Output the [X, Y] coordinate of the center of the cell containing the given text.  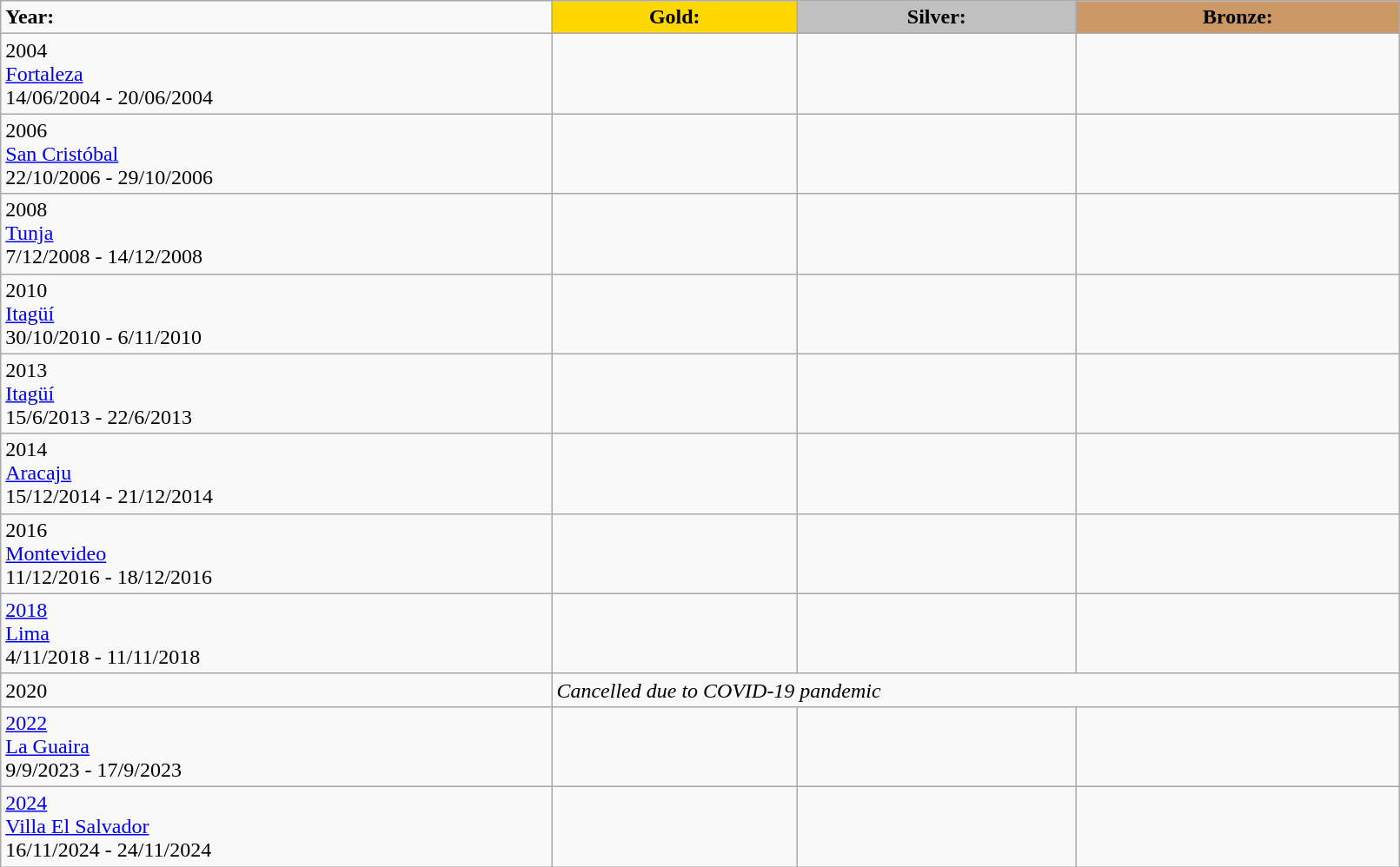
2008 Tunja7/12/2008 - 14/12/2008 [276, 234]
2014 Aracaju15/12/2014 - 21/12/2014 [276, 473]
Bronze: [1237, 17]
Cancelled due to COVID-19 pandemic [976, 690]
2024 Villa El Salvador16/11/2024 - 24/11/2024 [276, 826]
2004 Fortaleza14/06/2004 - 20/06/2004 [276, 74]
2010 Itagüí30/10/2010 - 6/11/2010 [276, 314]
2016 Montevideo11/12/2016 - 18/12/2016 [276, 553]
2013 Itagüí15/6/2013 - 22/6/2013 [276, 394]
2018 Lima4/11/2018 - 11/11/2018 [276, 633]
2022 La Guaira9/9/2023 - 17/9/2023 [276, 746]
Silver: [937, 17]
Gold: [674, 17]
2020 [276, 690]
Year: [276, 17]
2006 San Cristóbal22/10/2006 - 29/10/2006 [276, 154]
